Find where the given text appears and provide that cell's center as [x, y] coordinate. 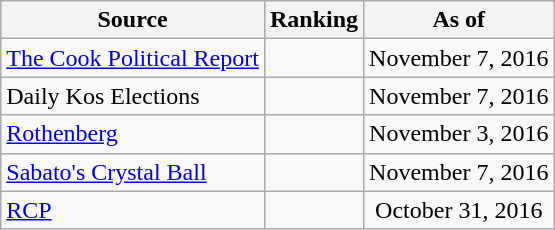
The Cook Political Report [133, 58]
November 3, 2016 [459, 134]
October 31, 2016 [459, 210]
Sabato's Crystal Ball [133, 172]
As of [459, 20]
Ranking [314, 20]
Daily Kos Elections [133, 96]
Source [133, 20]
RCP [133, 210]
Rothenberg [133, 134]
